Scan for the cell matching the given text and deliver its (X, Y) coordinate at center. 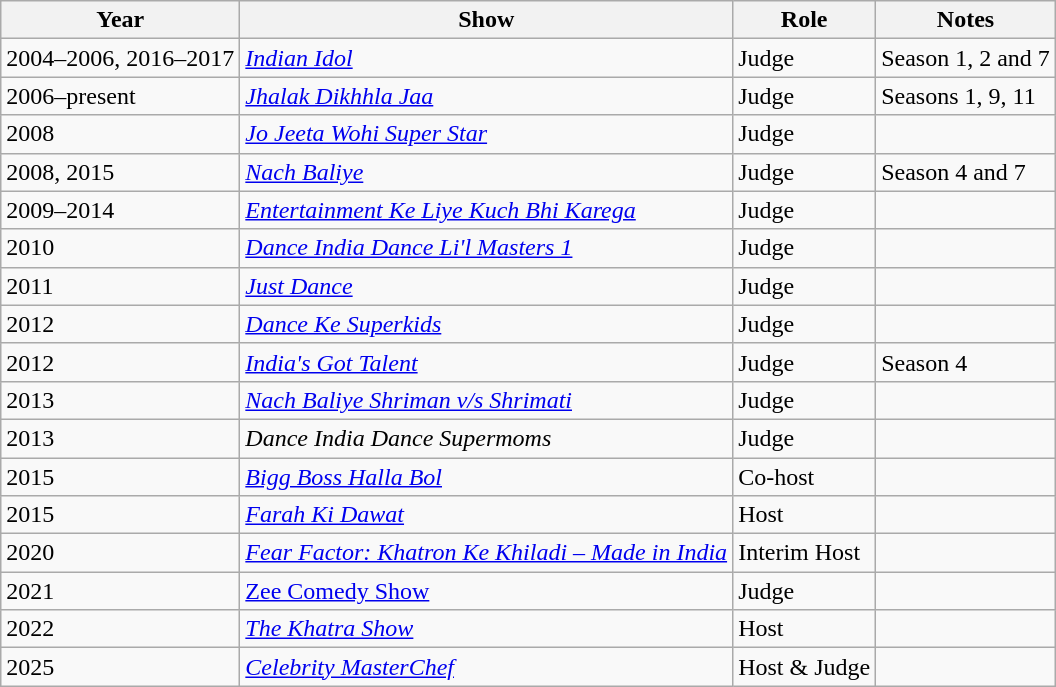
Dance Ke Superkids (486, 324)
2025 (120, 667)
Dance India Dance Supermoms (486, 438)
2009–2014 (120, 210)
Host & Judge (804, 667)
Role (804, 20)
Co-host (804, 477)
2006–present (120, 96)
Fear Factor: Khatron Ke Khiladi – Made in India (486, 553)
2021 (120, 591)
2008 (120, 134)
Season 4 and 7 (966, 172)
Seasons 1, 9, 11 (966, 96)
Season 4 (966, 362)
2004–2006, 2016–2017 (120, 58)
The Khatra Show (486, 629)
Show (486, 20)
2011 (120, 286)
2020 (120, 553)
Indian Idol (486, 58)
Nach Baliye (486, 172)
Year (120, 20)
2022 (120, 629)
Entertainment Ke Liye Kuch Bhi Karega (486, 210)
Season 1, 2 and 7 (966, 58)
Celebrity MasterChef (486, 667)
2008, 2015 (120, 172)
Just Dance (486, 286)
India's Got Talent (486, 362)
2010 (120, 248)
Jo Jeeta Wohi Super Star (486, 134)
Interim Host (804, 553)
Notes (966, 20)
Nach Baliye Shriman v/s Shrimati (486, 400)
Jhalak Dikhhla Jaa (486, 96)
Dance India Dance Li'l Masters 1 (486, 248)
Bigg Boss Halla Bol (486, 477)
Farah Ki Dawat (486, 515)
Zee Comedy Show (486, 591)
